Extract the (X, Y) coordinate from the center of the cell holding the provided text.  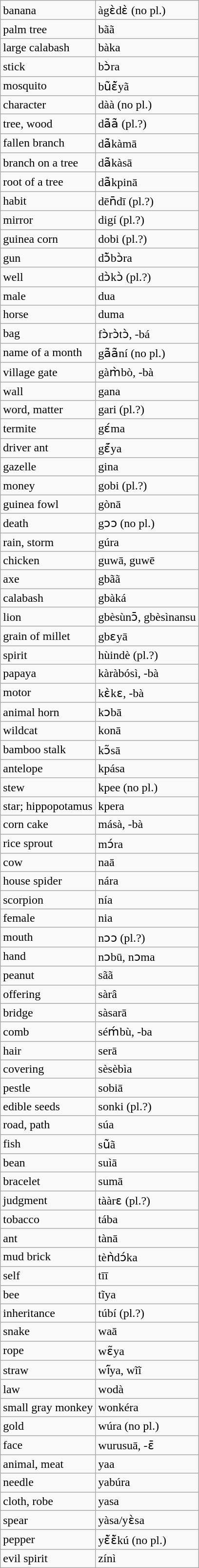
gɛ̃́ya (147, 448)
másà, -bà (147, 825)
tààrɛ (pl.?) (147, 1201)
inheritance (48, 1313)
gbãã (147, 579)
tĩya (147, 1294)
serā (147, 1051)
gã̀ã̀ní (no pl.) (147, 353)
gònā (147, 504)
zínì (147, 1558)
straw (48, 1370)
sàsarā (147, 1013)
dɔ̃̀bɔ̀ra (147, 258)
snake (48, 1332)
yàsa/yɛ̀sa (147, 1520)
yɛ̃̀ɛ̃̀kú (no pl.) (147, 1540)
male (48, 296)
driver ant (48, 448)
wonkéra (147, 1407)
comb (48, 1032)
wúra (no pl.) (147, 1426)
horse (48, 315)
gbèsùnɔ̄, gbèsìnansu (147, 617)
hùindè (pl.?) (147, 655)
bag (48, 334)
suìā (147, 1163)
nára (147, 881)
gina (147, 467)
spear (48, 1520)
tába (147, 1219)
dã̀kàmā (147, 143)
waā (147, 1332)
chicken (48, 561)
wurusuā, -ɛ̄ (147, 1445)
judgment (48, 1201)
corn cake (48, 825)
àgɛ̀dɛ̀ (no pl.) (147, 10)
séḿbù, -ba (147, 1032)
kpera (147, 806)
wall (48, 391)
termite (48, 429)
stew (48, 787)
bean (48, 1163)
gana (147, 391)
antelope (48, 769)
gàm̀bò, -bà (147, 372)
word, matter (48, 410)
guinea fowl (48, 504)
rice sprout (48, 844)
bɔ̀ra (147, 66)
gobi (pl.?) (147, 486)
kpee (no pl.) (147, 787)
gari (pl.?) (147, 410)
face (48, 1445)
edible seeds (48, 1106)
tànā (147, 1238)
road, path (48, 1125)
mouth (48, 937)
name of a month (48, 353)
animal horn (48, 712)
fallen branch (48, 143)
mosquito (48, 86)
bee (48, 1294)
fish (48, 1144)
sèsèbìa (147, 1069)
bãã (147, 29)
house spider (48, 881)
sonki (pl.?) (147, 1106)
gun (48, 258)
wɛ̃ya (147, 1351)
guwā, guwē (147, 561)
súa (147, 1125)
gold (48, 1426)
mirror (48, 220)
branch on a tree (48, 163)
banana (48, 10)
sàrâ (147, 994)
dã̀kpinā (147, 182)
wildcat (48, 731)
wĩ́ya, wĩĩ (147, 1370)
nɔbū, nɔma (147, 956)
covering (48, 1069)
digí (pl.?) (147, 220)
nía (147, 900)
tèǹdɔ́ka (147, 1257)
animal, meat (48, 1464)
scorpion (48, 900)
hand (48, 956)
dua (147, 296)
tree, wood (48, 124)
papaya (48, 674)
money (48, 486)
kpása (147, 769)
gɔɔ (no pl.) (147, 523)
nɔɔ (pl.?) (147, 937)
character (48, 105)
gbɛyā (147, 636)
ant (48, 1238)
bàka (147, 47)
stick (48, 66)
large calabash (48, 47)
rain, storm (48, 542)
naā (147, 863)
axe (48, 579)
small gray monkey (48, 1407)
túbí (pl.?) (147, 1313)
self (48, 1276)
dã̀kàsā (147, 163)
bũ̀ɛ̃̀yã (147, 86)
sumā (147, 1182)
evil spirit (48, 1558)
grain of millet (48, 636)
bracelet (48, 1182)
kɛ̀kɛ, -bà (147, 693)
peanut (48, 975)
duma (147, 315)
gɛ́ma (147, 429)
needle (48, 1483)
yabúra (147, 1483)
female (48, 918)
dobi (pl.?) (147, 239)
dɔ̀kɔ̀ (pl.?) (147, 277)
fɔ̀rɔ̀tɔ̀, -bá (147, 334)
mud brick (48, 1257)
yaa (147, 1464)
guinea corn (48, 239)
gazelle (48, 467)
pepper (48, 1540)
bamboo stalk (48, 750)
offering (48, 994)
dã̀ã̀ (pl.?) (147, 124)
law (48, 1389)
tīī (147, 1276)
gbàká (147, 598)
mɔ́ra (147, 844)
sãã (147, 975)
bridge (48, 1013)
sũ̀ã (147, 1144)
kɔ̃sā (147, 750)
nia (147, 918)
well (48, 277)
lion (48, 617)
cow (48, 863)
sobiā (147, 1088)
motor (48, 693)
village gate (48, 372)
spirit (48, 655)
konā (147, 731)
kɔbā (147, 712)
gúra (147, 542)
death (48, 523)
dēn̄dī (pl.?) (147, 201)
yasa (147, 1501)
root of a tree (48, 182)
cloth, robe (48, 1501)
pestle (48, 1088)
wodà (147, 1389)
star; hippopotamus (48, 806)
tobacco (48, 1219)
kàràbósì, -bà (147, 674)
habit (48, 201)
palm tree (48, 29)
calabash (48, 598)
dàà (no pl.) (147, 105)
rope (48, 1351)
hair (48, 1051)
